Detect which cell encompasses the target text, then output its (x, y) center coordinate. 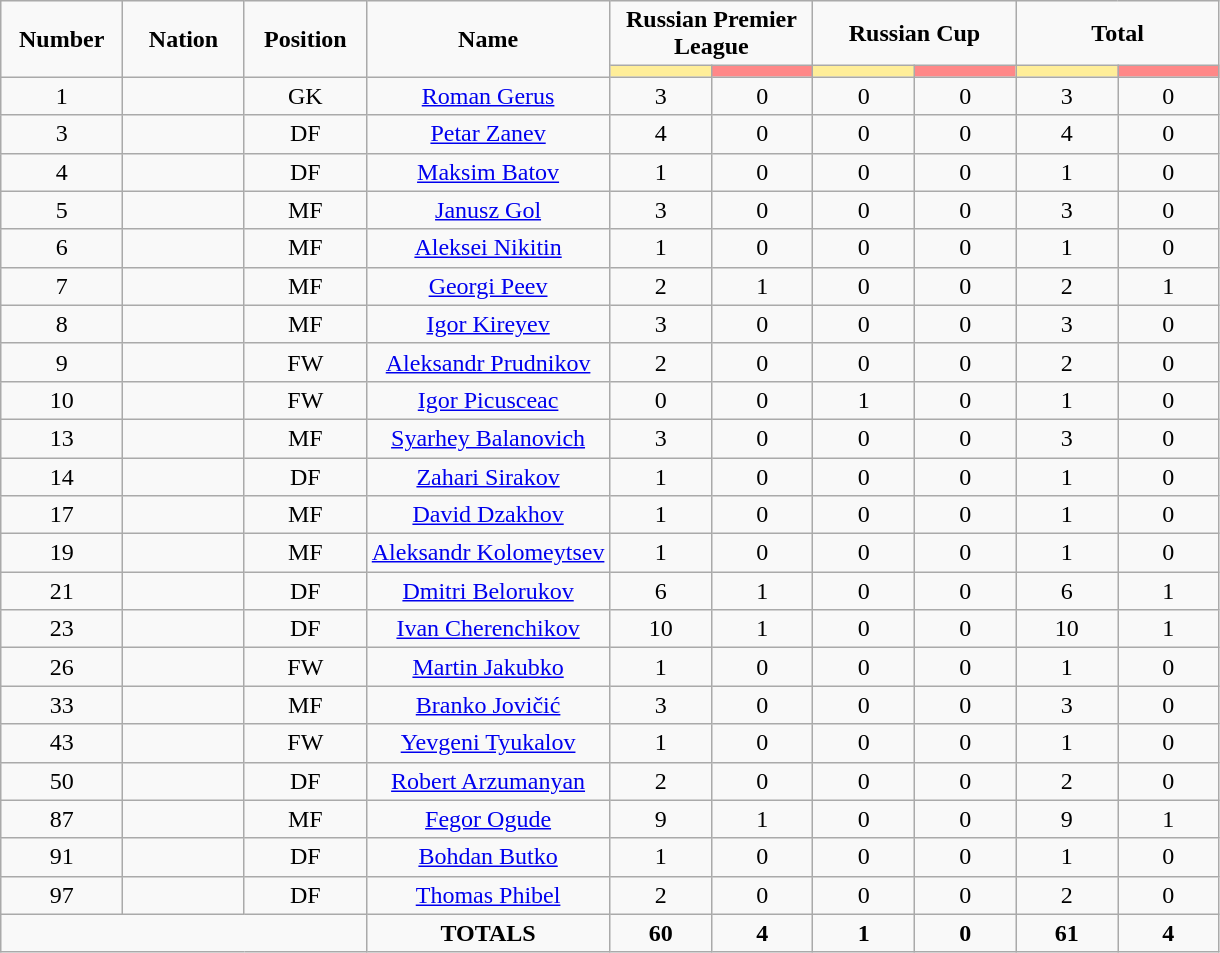
Aleksandr Prudnikov (488, 362)
87 (62, 819)
Position (305, 39)
Yevgeni Tyukalov (488, 743)
Aleksandr Kolomeytsev (488, 553)
Roman Gerus (488, 96)
Branko Jovičić (488, 705)
21 (62, 591)
43 (62, 743)
David Dzakhov (488, 515)
Russian Premier League (712, 34)
Zahari Sirakov (488, 477)
Martin Jakubko (488, 667)
23 (62, 629)
33 (62, 705)
Total (1118, 34)
Georgi Peev (488, 286)
26 (62, 667)
Maksim Batov (488, 172)
91 (62, 857)
Janusz Gol (488, 210)
8 (62, 324)
Nation (184, 39)
Name (488, 39)
Dmitri Belorukov (488, 591)
Thomas Phibel (488, 895)
Bohdan Butko (488, 857)
7 (62, 286)
17 (62, 515)
Russian Cup (914, 34)
50 (62, 781)
61 (1067, 933)
Aleksei Nikitin (488, 248)
97 (62, 895)
60 (661, 933)
13 (62, 438)
TOTALS (488, 933)
5 (62, 210)
Igor Kireyev (488, 324)
Petar Zanev (488, 134)
Fegor Ogude (488, 819)
Number (62, 39)
Robert Arzumanyan (488, 781)
Ivan Cherenchikov (488, 629)
14 (62, 477)
Igor Picusceac (488, 400)
19 (62, 553)
Syarhey Balanovich (488, 438)
GK (305, 96)
